Provide the (X, Y) coordinate of the cell's center where the given text is located.  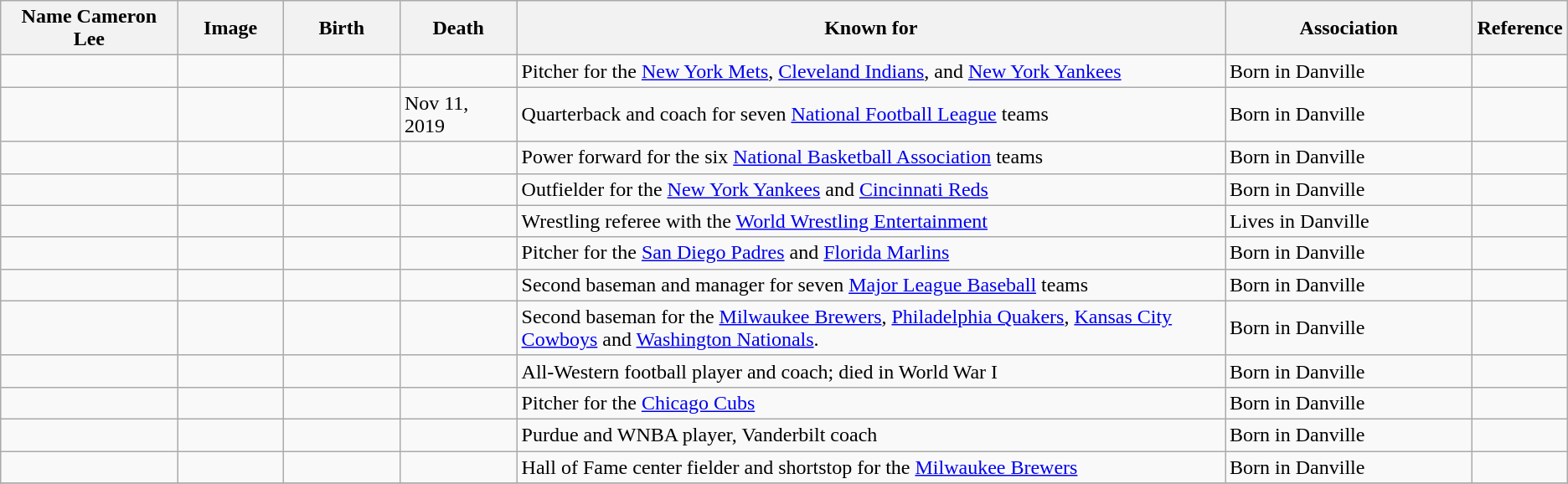
Quarterback and coach for seven National Football League teams (871, 114)
Wrestling referee with the World Wrestling Entertainment (871, 221)
Birth (342, 28)
Hall of Fame center fielder and shortstop for the Milwaukee Brewers (871, 466)
Second baseman for the Milwaukee Brewers, Philadelphia Quakers, Kansas City Cowboys and Washington Nationals. (871, 328)
Pitcher for the New York Mets, Cleveland Indians, and New York Yankees (871, 71)
Image (230, 28)
Nov 11, 2019 (458, 114)
All-Western football player and coach; died in World War I (871, 371)
Power forward for the six National Basketball Association teams (871, 157)
Outfielder for the New York Yankees and Cincinnati Reds (871, 189)
Reference (1519, 28)
Pitcher for the San Diego Padres and Florida Marlins (871, 253)
Purdue and WNBA player, Vanderbilt coach (871, 435)
Known for (871, 28)
Death (458, 28)
Association (1349, 28)
Name Cameron Lee (89, 28)
Lives in Danville (1349, 221)
Second baseman and manager for seven Major League Baseball teams (871, 285)
Pitcher for the Chicago Cubs (871, 403)
